Extract the (X, Y) coordinate from the center of the cell holding the provided text.  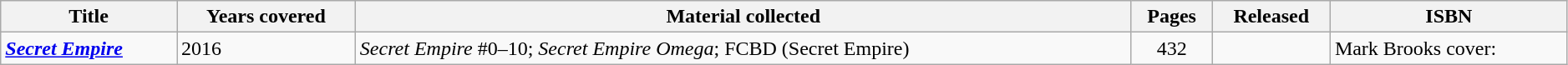
Material collected (743, 17)
2016 (266, 48)
Released (1271, 17)
Mark Brooks cover: (1449, 48)
Secret Empire (89, 48)
Secret Empire #0–10; Secret Empire Omega; FCBD (Secret Empire) (743, 48)
ISBN (1449, 17)
Years covered (266, 17)
Pages (1171, 17)
432 (1171, 48)
Title (89, 17)
